Pinpoint the cell where the given text exists, returning its (X, Y) midpoint coordinate. 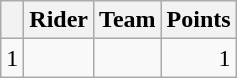
Rider (59, 20)
Points (198, 20)
Team (128, 20)
